Provide the (x, y) coordinate of the cell's center where the given text is located.  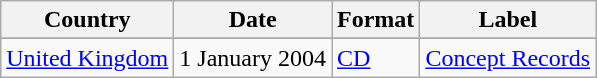
Concept Records (508, 58)
Country (88, 20)
Date (253, 20)
Label (508, 20)
1 January 2004 (253, 58)
United Kingdom (88, 58)
Format (376, 20)
CD (376, 58)
